Find where the given text appears and provide that cell's center as (x, y) coordinate. 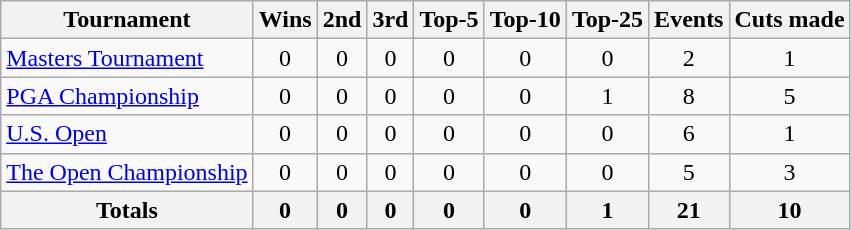
U.S. Open (127, 134)
3rd (390, 20)
2 (689, 58)
Top-10 (525, 20)
Totals (127, 210)
Events (689, 20)
Wins (285, 20)
6 (689, 134)
10 (790, 210)
Top-5 (449, 20)
21 (689, 210)
2nd (342, 20)
Top-25 (607, 20)
3 (790, 172)
The Open Championship (127, 172)
Cuts made (790, 20)
Tournament (127, 20)
8 (689, 96)
Masters Tournament (127, 58)
PGA Championship (127, 96)
